Pinpoint the cell where the given text exists, returning its [X, Y] midpoint coordinate. 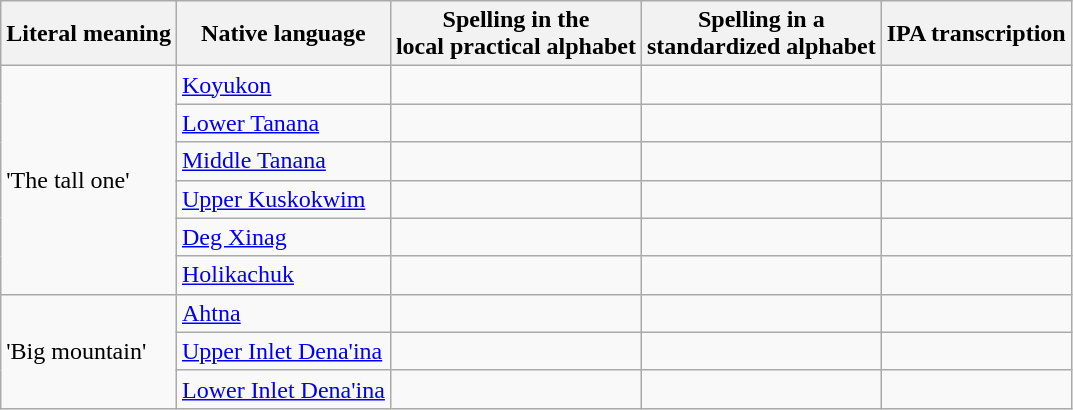
Middle Tanana [283, 161]
'The tall one' [89, 180]
Literal meaning [89, 34]
Holikachuk [283, 275]
Spelling in thelocal practical alphabet [516, 34]
Deg Xinag [283, 237]
Lower Tanana [283, 123]
Upper Inlet Dena'ina [283, 351]
Lower Inlet Dena'ina [283, 389]
Ahtna [283, 313]
Spelling in astandardized alphabet [761, 34]
'Big mountain' [89, 351]
IPA transcription [976, 34]
Upper Kuskokwim [283, 199]
Native language [283, 34]
Koyukon [283, 85]
